Pinpoint the cell where the given text exists, returning its (X, Y) midpoint coordinate. 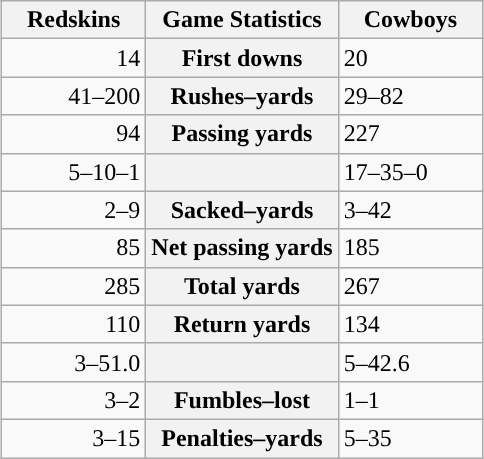
29–82 (410, 96)
3–51.0 (73, 362)
5–10–1 (73, 172)
285 (73, 286)
94 (73, 134)
3–42 (410, 210)
Redskins (73, 20)
Return yards (242, 324)
Net passing yards (242, 248)
5–42.6 (410, 362)
41–200 (73, 96)
Passing yards (242, 134)
20 (410, 58)
Fumbles–lost (242, 400)
14 (73, 58)
Penalties–yards (242, 438)
Sacked–yards (242, 210)
5–35 (410, 438)
3–2 (73, 400)
17–35–0 (410, 172)
227 (410, 134)
134 (410, 324)
267 (410, 286)
2–9 (73, 210)
Total yards (242, 286)
Cowboys (410, 20)
185 (410, 248)
1–1 (410, 400)
Rushes–yards (242, 96)
85 (73, 248)
110 (73, 324)
3–15 (73, 438)
First downs (242, 58)
Game Statistics (242, 20)
